Detect which cell encompasses the target text, then output its [X, Y] center coordinate. 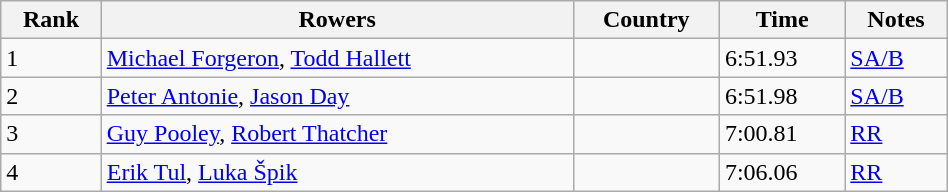
Peter Antonie, Jason Day [337, 96]
Michael Forgeron, Todd Hallett [337, 58]
Erik Tul, Luka Špik [337, 172]
2 [51, 96]
3 [51, 134]
Rank [51, 20]
Country [646, 20]
Time [782, 20]
Guy Pooley, Robert Thatcher [337, 134]
Rowers [337, 20]
6:51.98 [782, 96]
1 [51, 58]
7:00.81 [782, 134]
7:06.06 [782, 172]
4 [51, 172]
6:51.93 [782, 58]
Notes [896, 20]
